Return the (X, Y) coordinate for the center point of the cell that contains the specified text.  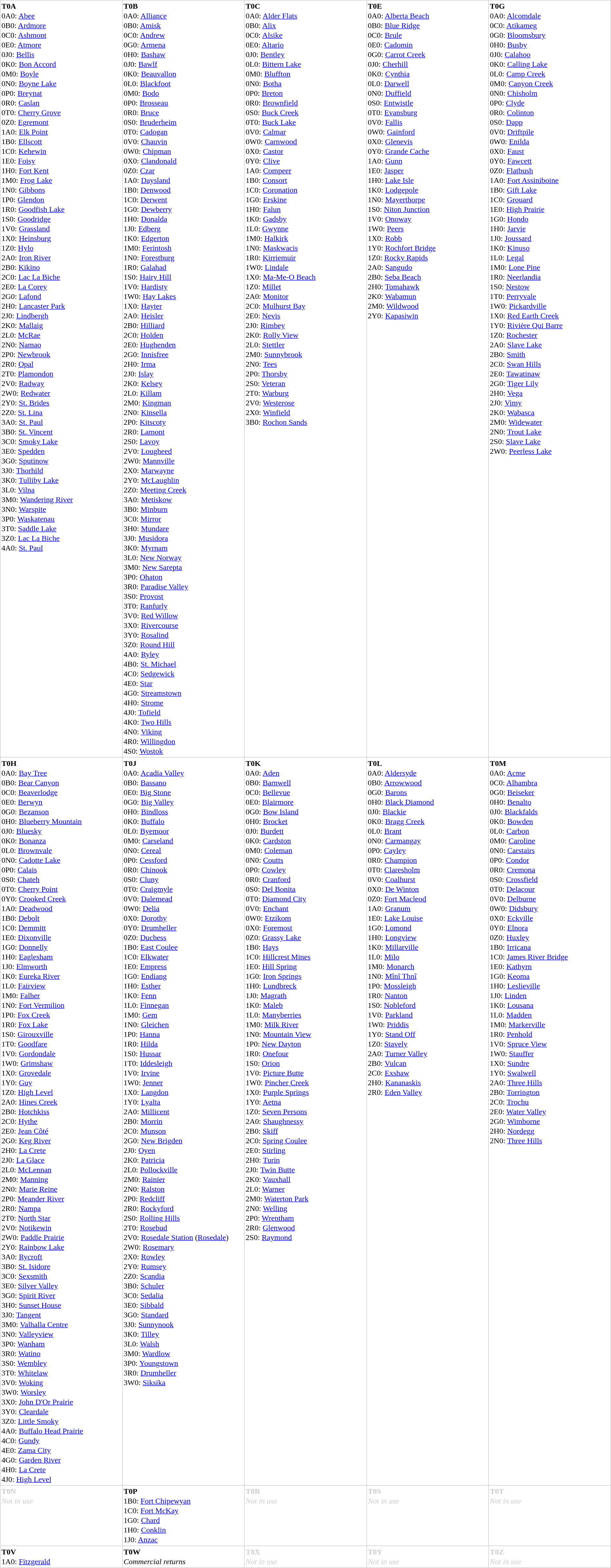
T0SNot in use (427, 1516)
T0P 1B0: Fort Chipewyan 1C0: Fort McKay 1G0: Chard 1H0: Conklin 1J0: Anzac (184, 1516)
T0ZNot in use (550, 1557)
T0WCommercial returns (184, 1557)
T0YNot in use (427, 1557)
T0RNot in use (305, 1516)
T0TNot in use (550, 1516)
T0XNot in use (305, 1557)
T0V 1A0: Fitzgerald (61, 1557)
T0NNot in use (61, 1516)
